Find where the given text appears and provide that cell's center as (X, Y) coordinate. 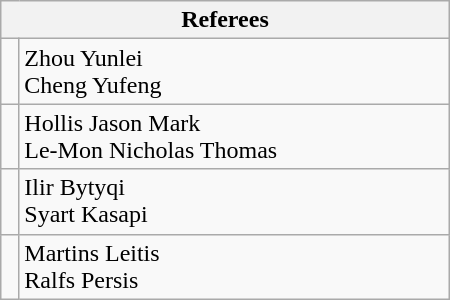
Zhou YunleiCheng Yufeng (234, 72)
Ilir BytyqiSyart Kasapi (234, 202)
Hollis Jason MarkLe-Mon Nicholas Thomas (234, 136)
Martins LeitisRalfs Persis (234, 266)
Referees (225, 20)
